Detect which cell encompasses the target text, then output its [x, y] center coordinate. 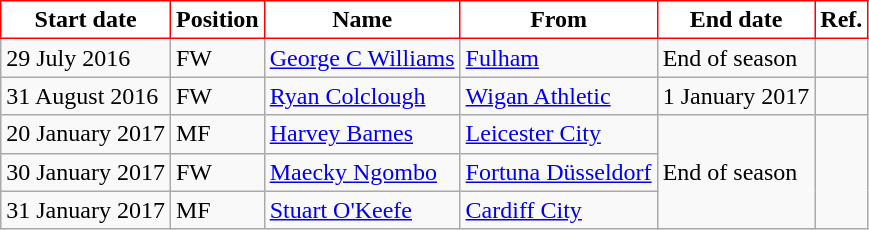
Start date [86, 20]
Fortuna Düsseldorf [558, 172]
Ryan Colclough [362, 96]
31 January 2017 [86, 210]
30 January 2017 [86, 172]
Ref. [842, 20]
Name [362, 20]
Maecky Ngombo [362, 172]
1 January 2017 [736, 96]
From [558, 20]
Wigan Athletic [558, 96]
20 January 2017 [86, 134]
Leicester City [558, 134]
George C Williams [362, 58]
Position [217, 20]
Fulham [558, 58]
Stuart O'Keefe [362, 210]
31 August 2016 [86, 96]
29 July 2016 [86, 58]
Cardiff City [558, 210]
End date [736, 20]
Harvey Barnes [362, 134]
